Search for the cell housing the specified text and yield its [X, Y] center coordinate. 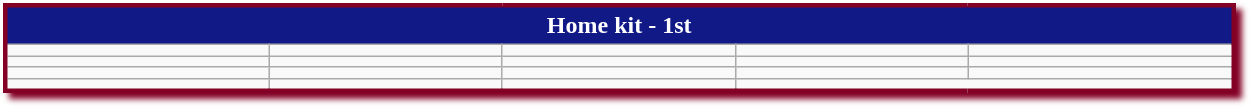
Home kit - 1st [619, 25]
